Locate the cell with the specified text and output its [X, Y] center coordinate. 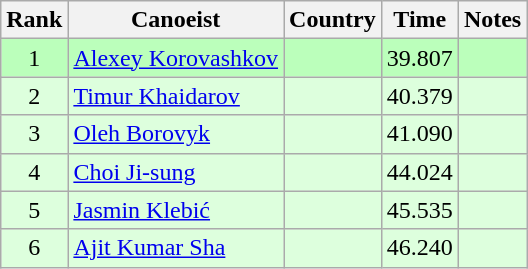
39.807 [420, 58]
5 [34, 210]
Rank [34, 20]
Alexey Korovashkov [176, 58]
Time [420, 20]
45.535 [420, 210]
Country [333, 20]
46.240 [420, 248]
Ajit Kumar Sha [176, 248]
Oleh Borovyk [176, 134]
6 [34, 248]
41.090 [420, 134]
40.379 [420, 96]
2 [34, 96]
3 [34, 134]
4 [34, 172]
Timur Khaidarov [176, 96]
Jasmin Klebić [176, 210]
1 [34, 58]
Canoeist [176, 20]
Notes [492, 20]
44.024 [420, 172]
Choi Ji-sung [176, 172]
